Scan for the cell matching the given text and deliver its [x, y] coordinate at center. 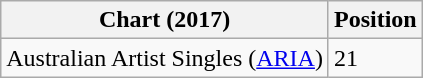
Chart (2017) [165, 20]
21 [375, 58]
Australian Artist Singles (ARIA) [165, 58]
Position [375, 20]
